For the text-containing cell, return its midpoint in (x, y) coordinate format. 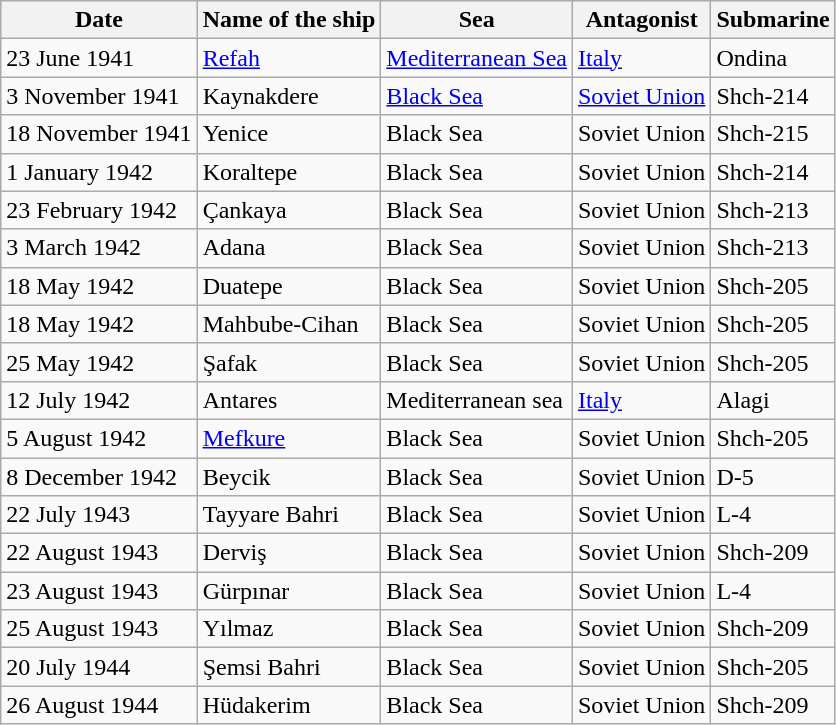
Yılmaz (289, 629)
22 July 1943 (99, 515)
20 July 1944 (99, 667)
25 May 1942 (99, 362)
5 August 1942 (99, 438)
Date (99, 20)
3 March 1942 (99, 248)
3 November 1941 (99, 96)
Çankaya (289, 210)
25 August 1943 (99, 629)
Yenice (289, 134)
12 July 1942 (99, 400)
Duatepe (289, 286)
8 December 1942 (99, 477)
D-5 (773, 477)
Mediterranean sea (477, 400)
Alagi (773, 400)
Sea (477, 20)
Refah (289, 58)
Koraltepe (289, 172)
Hüdakerim (289, 705)
Şafak (289, 362)
Mefkure (289, 438)
23 February 1942 (99, 210)
Adana (289, 248)
Derviş (289, 553)
22 August 1943 (99, 553)
Antagonist (641, 20)
23 June 1941 (99, 58)
Mahbube-Cihan (289, 324)
Submarine (773, 20)
Kaynakdere (289, 96)
Şemsi Bahri (289, 667)
Gürpınar (289, 591)
23 August 1943 (99, 591)
Beycik (289, 477)
26 August 1944 (99, 705)
Tayyare Bahri (289, 515)
18 November 1941 (99, 134)
Antares (289, 400)
Mediterranean Sea (477, 58)
Shch-215 (773, 134)
Ondina (773, 58)
1 January 1942 (99, 172)
Name of the ship (289, 20)
